Scan for the cell matching the given text and deliver its [X, Y] coordinate at center. 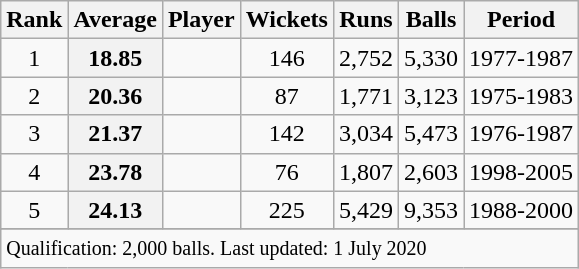
Player [201, 20]
2 [34, 96]
1 [34, 58]
2,603 [430, 172]
76 [286, 172]
5,473 [430, 134]
Period [522, 20]
87 [286, 96]
Balls [430, 20]
1,771 [366, 96]
225 [286, 210]
3,123 [430, 96]
1,807 [366, 172]
Rank [34, 20]
18.85 [116, 58]
5 [34, 210]
1975-1983 [522, 96]
5,429 [366, 210]
4 [34, 172]
5,330 [430, 58]
Average [116, 20]
1988-2000 [522, 210]
24.13 [116, 210]
3,034 [366, 134]
Qualification: 2,000 balls. Last updated: 1 July 2020 [290, 248]
146 [286, 58]
3 [34, 134]
1976-1987 [522, 134]
1998-2005 [522, 172]
23.78 [116, 172]
Wickets [286, 20]
9,353 [430, 210]
142 [286, 134]
20.36 [116, 96]
Runs [366, 20]
1977-1987 [522, 58]
2,752 [366, 58]
21.37 [116, 134]
